Output the (X, Y) coordinate of the center of the cell containing the given text.  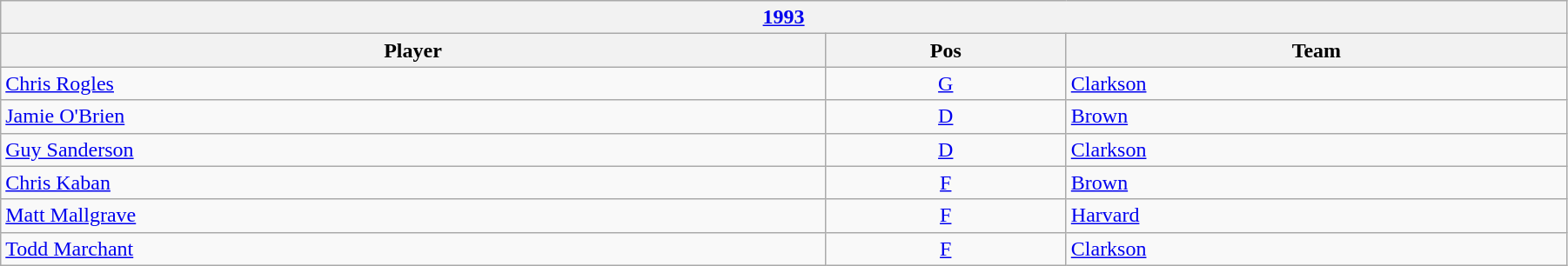
Todd Marchant (413, 249)
G (945, 83)
Team (1316, 50)
Matt Mallgrave (413, 216)
Jamie O'Brien (413, 116)
1993 (784, 17)
Guy Sanderson (413, 150)
Chris Rogles (413, 83)
Player (413, 50)
Harvard (1316, 216)
Chris Kaban (413, 183)
Pos (945, 50)
